Identify which cell holds the provided text, then report its [x, y] central coordinate. 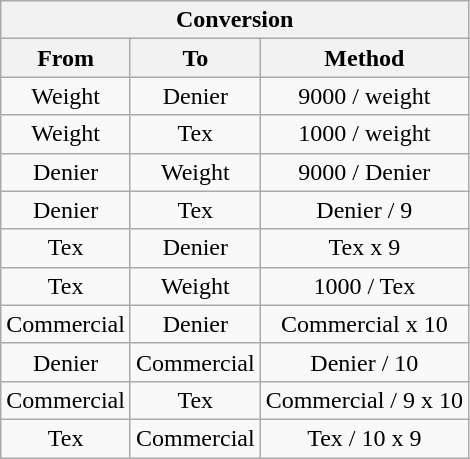
Tex x 9 [364, 248]
Tex / 10 x 9 [364, 438]
9000 / weight [364, 96]
Denier / 10 [364, 362]
Commercial / 9 x 10 [364, 400]
To [195, 58]
1000 / weight [364, 134]
Commercial x 10 [364, 324]
From [66, 58]
9000 / Denier [364, 172]
Method [364, 58]
1000 / Tex [364, 286]
Conversion [235, 20]
Denier / 9 [364, 210]
